From the cell containing the given text, extract its center point as [x, y] coordinate. 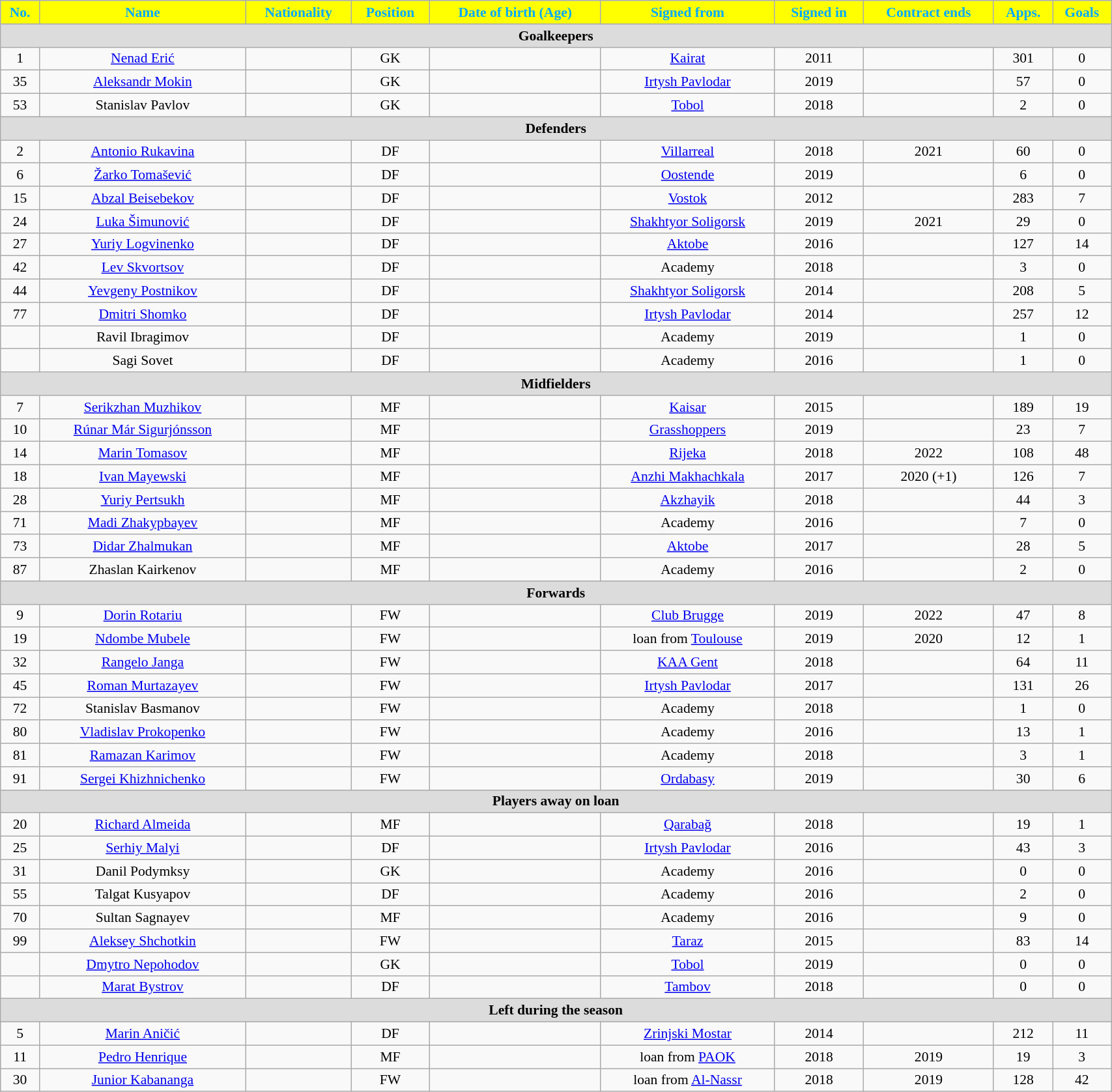
20 [20, 825]
Left during the season [556, 1011]
Zrinjski Mostar [688, 1034]
127 [1023, 244]
Marin Aničić [142, 1034]
Madi Zhakypbayev [142, 523]
108 [1023, 453]
Pedro Henrique [142, 1057]
131 [1023, 685]
Club Brugge [688, 616]
Stanislav Pavlov [142, 106]
Qarabağ [688, 825]
45 [20, 685]
Roman Murtazayev [142, 685]
2020 [928, 639]
Akzhayik [688, 500]
Defenders [556, 128]
Tambov [688, 987]
Antonio Rukavina [142, 152]
15 [20, 198]
301 [1023, 59]
126 [1023, 477]
83 [1023, 941]
Dmytro Nepohodov [142, 964]
Taraz [688, 941]
Signed in [820, 12]
Didar Zhalmukan [142, 547]
Vladislav Prokopenko [142, 732]
Goals [1082, 12]
212 [1023, 1034]
Junior Kabananga [142, 1080]
Aleksey Shchotkin [142, 941]
80 [20, 732]
loan from Al-Nassr [688, 1080]
35 [20, 82]
Ivan Mayewski [142, 477]
Dorin Rotariu [142, 616]
99 [20, 941]
283 [1023, 198]
Dmitri Shomko [142, 314]
81 [20, 755]
Rangelo Janga [142, 663]
55 [20, 895]
Kaisar [688, 407]
Forwards [556, 593]
Oostende [688, 175]
91 [20, 779]
Luka Šimunović [142, 222]
257 [1023, 314]
Stanislav Basmanov [142, 709]
18 [20, 477]
2012 [820, 198]
64 [1023, 663]
Vostok [688, 198]
2011 [820, 59]
Marat Bystrov [142, 987]
No. [20, 12]
Position [390, 12]
128 [1023, 1080]
73 [20, 547]
60 [1023, 152]
Goalkeepers [556, 36]
Grasshoppers [688, 430]
Signed from [688, 12]
Contract ends [928, 12]
Ramazan Karimov [142, 755]
Midfielders [556, 384]
Kairat [688, 59]
Serikzhan Muzhikov [142, 407]
208 [1023, 291]
53 [20, 106]
77 [20, 314]
10 [20, 430]
189 [1023, 407]
Žarko Tomašević [142, 175]
31 [20, 871]
48 [1082, 453]
Players away on loan [556, 801]
Yuriy Logvinenko [142, 244]
72 [20, 709]
24 [20, 222]
43 [1023, 848]
71 [20, 523]
2020 (+1) [928, 477]
Name [142, 12]
70 [20, 918]
Date of birth (Age) [515, 12]
Ndombe Mubele [142, 639]
57 [1023, 82]
Rijeka [688, 453]
32 [20, 663]
Aleksandr Mokin [142, 82]
Villarreal [688, 152]
Marin Tomasov [142, 453]
Sultan Sagnayev [142, 918]
23 [1023, 430]
25 [20, 848]
Abzal Beisebekov [142, 198]
Talgat Kusyapov [142, 895]
8 [1082, 616]
Sagi Sovet [142, 361]
loan from Toulouse [688, 639]
Sergei Khizhnichenko [142, 779]
Ordabasy [688, 779]
Yuriy Pertsukh [142, 500]
Zhaslan Kairkenov [142, 569]
Yevgeny Postnikov [142, 291]
Ravil Ibragimov [142, 338]
87 [20, 569]
29 [1023, 222]
Nenad Erić [142, 59]
Apps. [1023, 12]
loan from PAOK [688, 1057]
Danil Podymksy [142, 871]
Lev Skvortsov [142, 268]
26 [1082, 685]
13 [1023, 732]
KAA Gent [688, 663]
Nationality [298, 12]
Anzhi Makhachkala [688, 477]
47 [1023, 616]
27 [20, 244]
Richard Almeida [142, 825]
Serhiy Malyi [142, 848]
Rúnar Már Sigurjónsson [142, 430]
